Find where the given text appears and provide that cell's center as [x, y] coordinate. 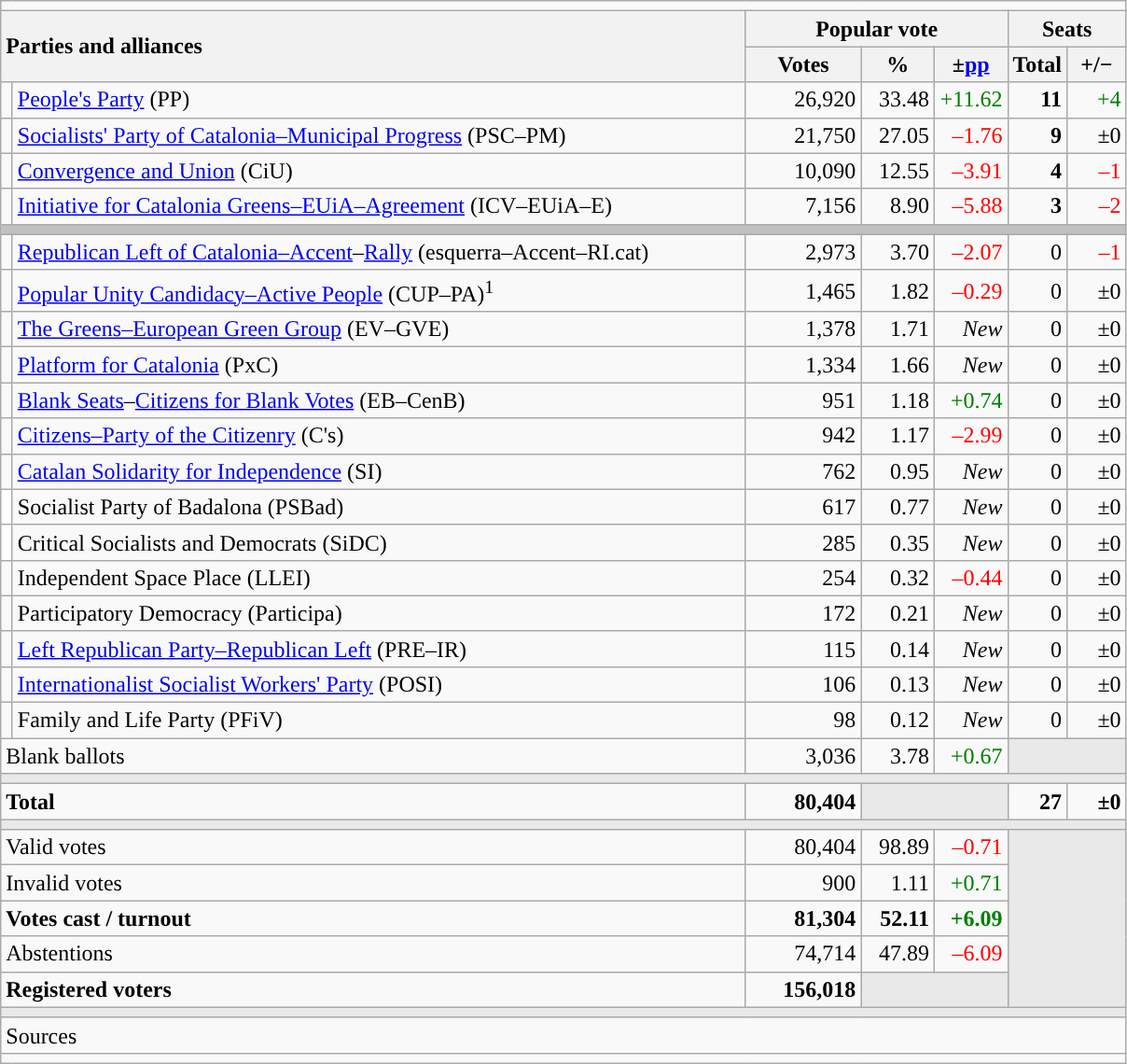
Participatory Democracy (Participa) [379, 613]
900 [803, 883]
Catalan Solidarity for Independence (SI) [379, 471]
1.17 [897, 436]
Abstentions [373, 954]
Left Republican Party–Republican Left (PRE–IR) [379, 649]
Republican Left of Catalonia–Accent–Rally (esquerra–Accent–RI.cat) [379, 252]
1.18 [897, 400]
26,920 [803, 100]
1.82 [897, 291]
27.05 [897, 135]
Valid votes [373, 847]
0.21 [897, 613]
21,750 [803, 135]
–0.29 [970, 291]
11 [1037, 100]
Invalid votes [373, 883]
1.11 [897, 883]
The Greens–European Green Group (EV–GVE) [379, 329]
–3.91 [970, 171]
52.11 [897, 918]
285 [803, 542]
Critical Socialists and Democrats (SiDC) [379, 542]
2,973 [803, 252]
Seats [1067, 29]
7,156 [803, 206]
81,304 [803, 918]
1,334 [803, 365]
1.66 [897, 365]
% [897, 64]
+6.09 [970, 918]
10,090 [803, 171]
254 [803, 578]
33.48 [897, 100]
617 [803, 507]
Independent Space Place (LLEI) [379, 578]
0.77 [897, 507]
47.89 [897, 954]
±pp [970, 64]
0.12 [897, 721]
Sources [563, 1035]
Platform for Catalonia (PxC) [379, 365]
1,378 [803, 329]
Socialist Party of Badalona (PSBad) [379, 507]
Parties and alliances [373, 47]
–5.88 [970, 206]
People's Party (PP) [379, 100]
1.71 [897, 329]
Popular Unity Candidacy–Active People (CUP–PA)1 [379, 291]
Initiative for Catalonia Greens–EUiA–Agreement (ICV–EUiA–E) [379, 206]
3 [1037, 206]
+11.62 [970, 100]
0.32 [897, 578]
951 [803, 400]
98 [803, 721]
–2 [1097, 206]
Blank Seats–Citizens for Blank Votes (EB–CenB) [379, 400]
–2.99 [970, 436]
Blank ballots [373, 756]
+4 [1097, 100]
0.35 [897, 542]
Popular vote [877, 29]
Votes cast / turnout [373, 918]
–0.71 [970, 847]
–2.07 [970, 252]
762 [803, 471]
106 [803, 684]
74,714 [803, 954]
115 [803, 649]
942 [803, 436]
Convergence and Union (CiU) [379, 171]
Socialists' Party of Catalonia–Municipal Progress (PSC–PM) [379, 135]
0.14 [897, 649]
156,018 [803, 989]
0.13 [897, 684]
Registered voters [373, 989]
3.78 [897, 756]
0.95 [897, 471]
98.89 [897, 847]
–1.76 [970, 135]
3.70 [897, 252]
Votes [803, 64]
9 [1037, 135]
Internationalist Socialist Workers' Party (POSI) [379, 684]
4 [1037, 171]
–6.09 [970, 954]
+0.74 [970, 400]
172 [803, 613]
8.90 [897, 206]
+0.67 [970, 756]
+/− [1097, 64]
+0.71 [970, 883]
Family and Life Party (PFiV) [379, 721]
Citizens–Party of the Citizenry (C's) [379, 436]
27 [1037, 802]
1,465 [803, 291]
–0.44 [970, 578]
3,036 [803, 756]
12.55 [897, 171]
